Scan for the cell matching the given text and deliver its [x, y] coordinate at center. 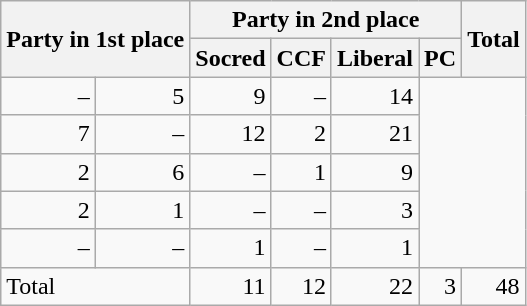
22 [374, 286]
Liberal [374, 58]
CCF [301, 58]
11 [230, 286]
Socred [230, 58]
PC [440, 58]
14 [374, 96]
5 [142, 96]
Party in 2nd place [326, 20]
Party in 1st place [96, 39]
48 [494, 286]
7 [48, 134]
6 [142, 172]
21 [374, 134]
